Detect which cell encompasses the target text, then output its (x, y) center coordinate. 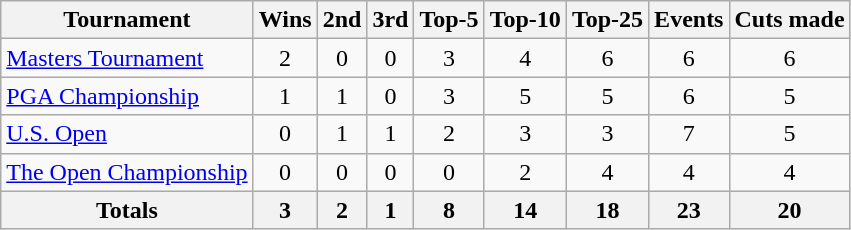
20 (790, 210)
Events (689, 20)
Wins (285, 20)
Totals (127, 210)
8 (449, 210)
The Open Championship (127, 172)
2nd (342, 20)
U.S. Open (127, 134)
Top-10 (525, 20)
Top-25 (607, 20)
PGA Championship (127, 96)
23 (689, 210)
Cuts made (790, 20)
3rd (390, 20)
18 (607, 210)
14 (525, 210)
7 (689, 134)
Masters Tournament (127, 58)
Top-5 (449, 20)
Tournament (127, 20)
